Output the (x, y) coordinate of the center of the cell containing the given text.  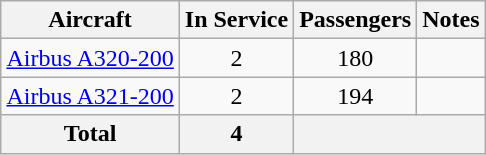
In Service (236, 20)
Passengers (356, 20)
Aircraft (90, 20)
180 (356, 58)
4 (236, 134)
Airbus A320-200 (90, 58)
Notes (451, 20)
Total (90, 134)
194 (356, 96)
Airbus A321-200 (90, 96)
